Find where the given text appears and provide that cell's center as [X, Y] coordinate. 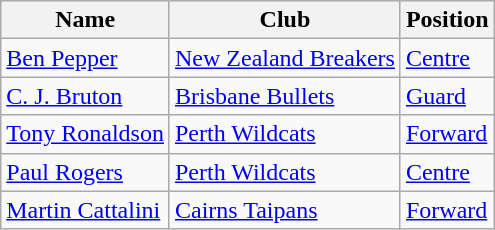
New Zealand Breakers [284, 58]
Guard [447, 96]
Tony Ronaldson [86, 134]
Position [447, 20]
Brisbane Bullets [284, 96]
Club [284, 20]
Ben Pepper [86, 58]
Martin Cattalini [86, 210]
Cairns Taipans [284, 210]
Paul Rogers [86, 172]
C. J. Bruton [86, 96]
Name [86, 20]
